From the cell containing the given text, extract its center point as (x, y) coordinate. 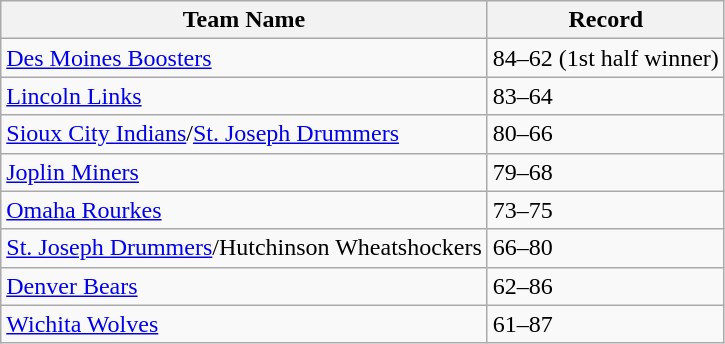
73–75 (606, 210)
Team Name (244, 20)
79–68 (606, 172)
St. Joseph Drummers/Hutchinson Wheatshockers (244, 248)
61–87 (606, 324)
Record (606, 20)
66–80 (606, 248)
Des Moines Boosters (244, 58)
62–86 (606, 286)
84–62 (1st half winner) (606, 58)
Wichita Wolves (244, 324)
Joplin Miners (244, 172)
Omaha Rourkes (244, 210)
80–66 (606, 134)
83–64 (606, 96)
Lincoln Links (244, 96)
Sioux City Indians/St. Joseph Drummers (244, 134)
Denver Bears (244, 286)
